Detect which cell encompasses the target text, then output its [X, Y] center coordinate. 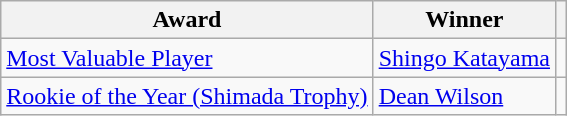
Award [187, 20]
Winner [464, 20]
Dean Wilson [464, 96]
Shingo Katayama [464, 58]
Rookie of the Year (Shimada Trophy) [187, 96]
Most Valuable Player [187, 58]
